Detect which cell encompasses the target text, then output its (X, Y) center coordinate. 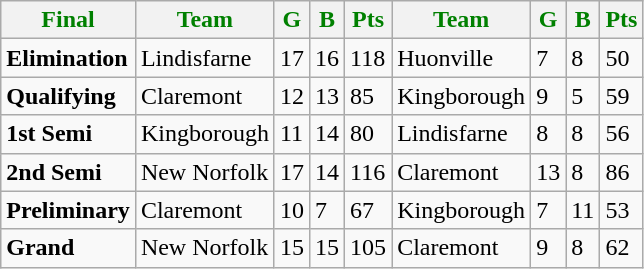
16 (326, 58)
86 (622, 172)
53 (622, 210)
80 (368, 134)
85 (368, 96)
105 (368, 248)
1st Semi (68, 134)
118 (368, 58)
116 (368, 172)
12 (292, 96)
2nd Semi (68, 172)
Final (68, 20)
56 (622, 134)
Elimination (68, 58)
Qualifying (68, 96)
Huonville (462, 58)
Preliminary (68, 210)
Grand (68, 248)
5 (583, 96)
59 (622, 96)
62 (622, 248)
10 (292, 210)
67 (368, 210)
50 (622, 58)
